Detect which cell encompasses the target text, then output its [x, y] center coordinate. 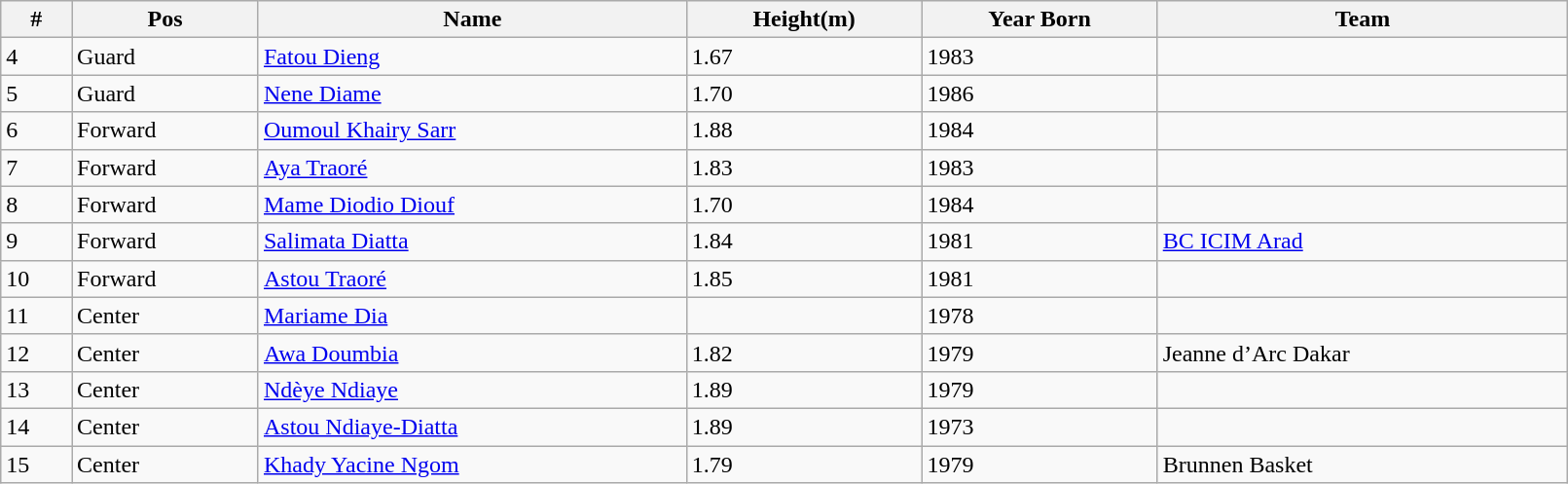
1.85 [804, 279]
BC ICIM Arad [1363, 242]
9 [37, 242]
1.79 [804, 465]
Salimata Diatta [472, 242]
1973 [1039, 427]
Mame Diodio Diouf [472, 205]
13 [37, 390]
Nene Diame [472, 93]
Astou Traoré [472, 279]
Fatou Dieng [472, 56]
Aya Traoré [472, 168]
Awa Doumbia [472, 353]
4 [37, 56]
1.67 [804, 56]
Pos [165, 19]
Team [1363, 19]
15 [37, 465]
10 [37, 279]
Brunnen Basket [1363, 465]
8 [37, 205]
14 [37, 427]
6 [37, 130]
1.83 [804, 168]
Mariame Dia [472, 316]
Ndèye Ndiaye [472, 390]
Name [472, 19]
7 [37, 168]
12 [37, 353]
11 [37, 316]
Oumoul Khairy Sarr [472, 130]
5 [37, 93]
1.84 [804, 242]
Height(m) [804, 19]
Astou Ndiaye-Diatta [472, 427]
# [37, 19]
Khady Yacine Ngom [472, 465]
Jeanne d’Arc Dakar [1363, 353]
1.82 [804, 353]
1978 [1039, 316]
1986 [1039, 93]
Year Born [1039, 19]
1.88 [804, 130]
